Determine the (x, y) coordinate at the center of the cell enclosing the given text.  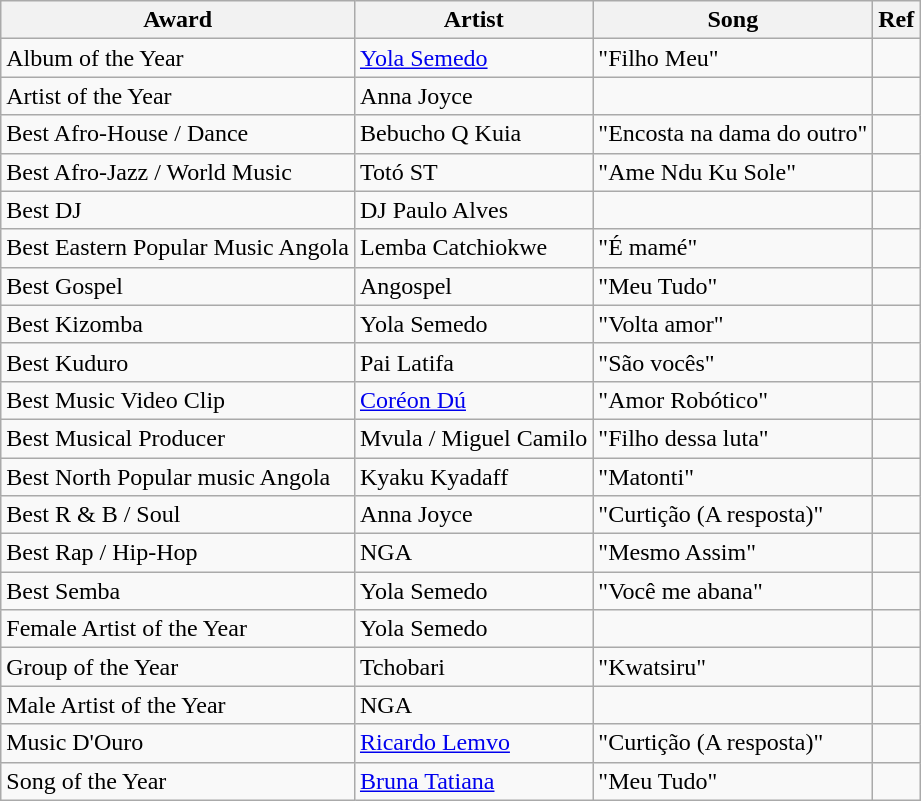
"Você me abana" (733, 591)
"Volta amor" (733, 324)
Male Artist of the Year (178, 705)
Bruna Tatiana (473, 781)
"Amor Robótico" (733, 400)
Pai Latifa (473, 362)
Tchobari (473, 667)
Best Music Video Clip (178, 400)
Best Semba (178, 591)
"São vocês" (733, 362)
Song (733, 20)
"Filho Meu" (733, 58)
Best North Popular music Angola (178, 477)
"Ame Ndu Ku Sole" (733, 172)
Mvula / Miguel Camilo (473, 438)
Kyaku Kyadaff (473, 477)
Award (178, 20)
"Matonti" (733, 477)
Ref (896, 20)
Lemba Catchiokwe (473, 248)
Best Afro-Jazz / World Music (178, 172)
Angospel (473, 286)
Artist (473, 20)
Best DJ (178, 210)
Ricardo Lemvo (473, 743)
Best Gospel (178, 286)
"Filho dessa luta" (733, 438)
Best Musical Producer (178, 438)
Song of the Year (178, 781)
Artist of the Year (178, 96)
Female Artist of the Year (178, 629)
Coréon Dú (473, 400)
Album of the Year (178, 58)
Totó ST (473, 172)
"É mamé" (733, 248)
Best Eastern Popular Music Angola (178, 248)
Best Kuduro (178, 362)
Best R & B / Soul (178, 515)
DJ Paulo Alves (473, 210)
Best Kizomba (178, 324)
Group of the Year (178, 667)
Best Afro-House / Dance (178, 134)
Best Rap / Hip-Hop (178, 553)
"Encosta na dama do outro" (733, 134)
"Mesmo Assim" (733, 553)
Bebucho Q Kuia (473, 134)
Music D'Ouro (178, 743)
"Kwatsiru" (733, 667)
